Return the (X, Y) coordinate for the center point of the cell that contains the specified text.  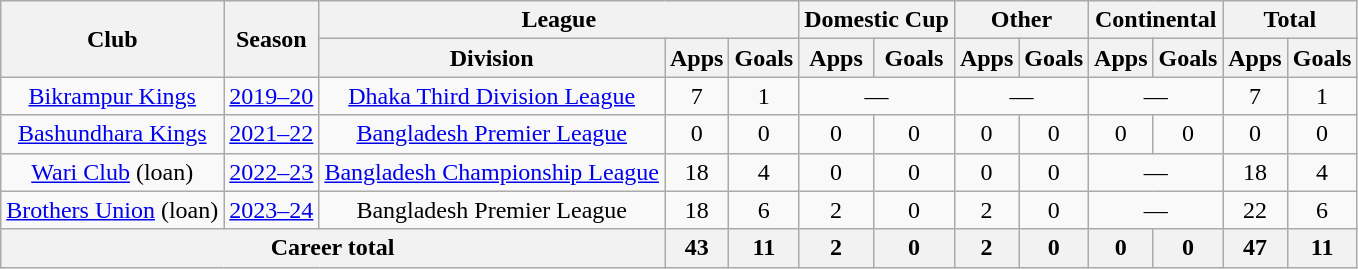
Domestic Cup (877, 20)
Career total (333, 248)
2022–23 (272, 172)
Bashundhara Kings (112, 134)
2021–22 (272, 134)
Club (112, 39)
43 (696, 248)
Season (272, 39)
Dhaka Third Division League (492, 96)
Total (1290, 20)
2019–20 (272, 96)
Other (1021, 20)
Bangladesh Championship League (492, 172)
Continental (1156, 20)
League (559, 20)
2023–24 (272, 210)
Wari Club (loan) (112, 172)
47 (1255, 248)
Division (492, 58)
Bikrampur Kings (112, 96)
22 (1255, 210)
Brothers Union (loan) (112, 210)
